Return the [x, y] coordinate for the center point of the cell that contains the specified text.  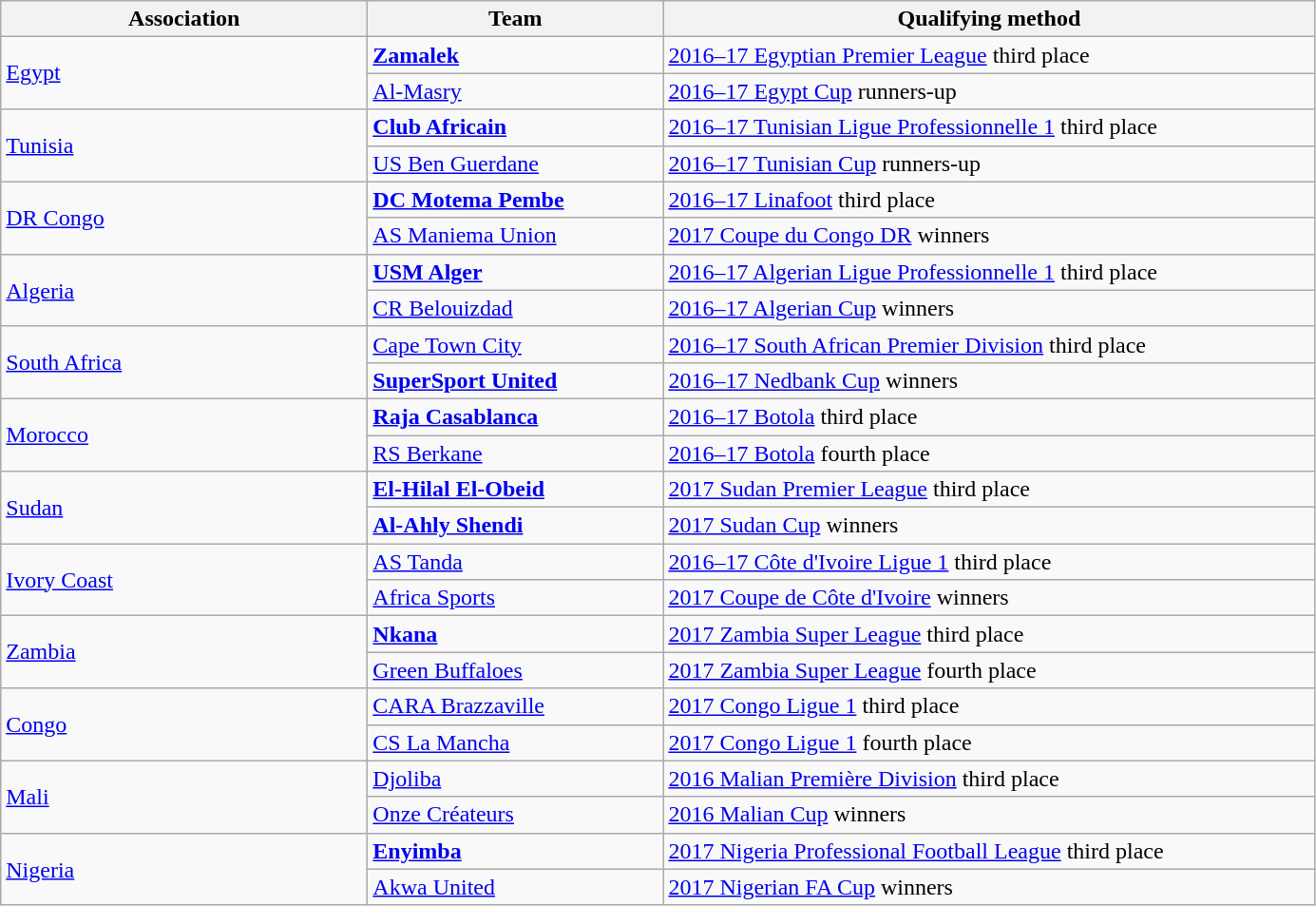
2016–17 Algerian Ligue Professionnelle 1 third place [989, 272]
Congo [184, 724]
Team [515, 19]
DC Motema Pembe [515, 200]
2017 Coupe de Côte d'Ivoire winners [989, 598]
Al-Masry [515, 91]
2016–17 Egypt Cup runners-up [989, 91]
Club Africain [515, 127]
US Ben Guerdane [515, 164]
Raja Casablanca [515, 416]
Zamalek [515, 55]
2016 Malian Cup winners [989, 815]
2016–17 Côte d'Ivoire Ligue 1 third place [989, 562]
2016–17 Algerian Cup winners [989, 308]
Green Buffaloes [515, 670]
Djoliba [515, 779]
SuperSport United [515, 380]
Enyimba [515, 851]
RS Berkane [515, 453]
2016–17 Botola fourth place [989, 453]
Sudan [184, 508]
2017 Coupe du Congo DR winners [989, 236]
Cape Town City [515, 344]
Ivory Coast [184, 580]
2017 Nigerian FA Cup winners [989, 887]
Mali [184, 797]
2016–17 Nedbank Cup winners [989, 380]
CARA Brazzaville [515, 706]
2017 Sudan Premier League third place [989, 490]
AS Tanda [515, 562]
CS La Mancha [515, 742]
2016–17 Linafoot third place [989, 200]
Qualifying method [989, 19]
Africa Sports [515, 598]
Zambia [184, 652]
South Africa [184, 362]
Onze Créateurs [515, 815]
2016–17 Tunisian Cup runners-up [989, 164]
Tunisia [184, 145]
2016–17 Egyptian Premier League third place [989, 55]
Egypt [184, 73]
2016 Malian Première Division third place [989, 779]
2017 Sudan Cup winners [989, 526]
Algeria [184, 290]
DR Congo [184, 218]
2016–17 South African Premier Division third place [989, 344]
2017 Zambia Super League fourth place [989, 670]
Nkana [515, 634]
2017 Zambia Super League third place [989, 634]
2016–17 Tunisian Ligue Professionnelle 1 third place [989, 127]
Akwa United [515, 887]
El-Hilal El-Obeid [515, 490]
2017 Congo Ligue 1 fourth place [989, 742]
Morocco [184, 434]
Nigeria [184, 869]
Al-Ahly Shendi [515, 526]
2017 Congo Ligue 1 third place [989, 706]
USM Alger [515, 272]
CR Belouizdad [515, 308]
Association [184, 19]
AS Maniema Union [515, 236]
2017 Nigeria Professional Football League third place [989, 851]
2016–17 Botola third place [989, 416]
